Return (x, y) of the center of cell containing provided text 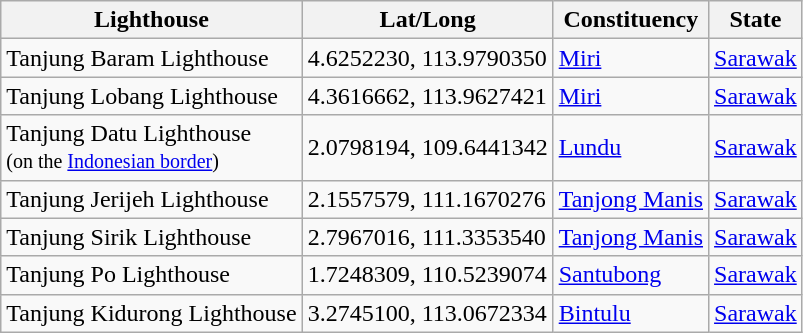
Tanjung Sirik Lighthouse (152, 237)
Tanjung Kidurong Lighthouse (152, 313)
2.0798194, 109.6441342 (428, 148)
1.7248309, 110.5239074 (428, 275)
2.7967016, 111.3353540 (428, 237)
Tanjung Baram Lighthouse (152, 58)
Santubong (630, 275)
State (756, 20)
2.1557579, 111.1670276 (428, 199)
3.2745100, 113.0672334 (428, 313)
Tanjung Datu Lighthouse(on the Indonesian border) (152, 148)
Constituency (630, 20)
Tanjung Po Lighthouse (152, 275)
Lighthouse (152, 20)
Bintulu (630, 313)
Tanjung Lobang Lighthouse (152, 96)
Tanjung Jerijeh Lighthouse (152, 199)
Lat/Long (428, 20)
4.6252230, 113.9790350 (428, 58)
Lundu (630, 148)
4.3616662, 113.9627421 (428, 96)
